Return the [x, y] coordinate for the center point of the cell that contains the specified text.  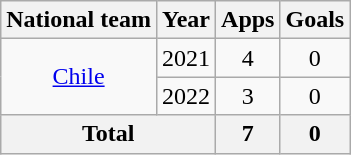
2022 [186, 96]
7 [248, 134]
2021 [186, 58]
Total [108, 134]
Year [186, 20]
National team [79, 20]
Apps [248, 20]
4 [248, 58]
Goals [315, 20]
3 [248, 96]
Chile [79, 77]
